Identify which cell holds the provided text, then report its (X, Y) central coordinate. 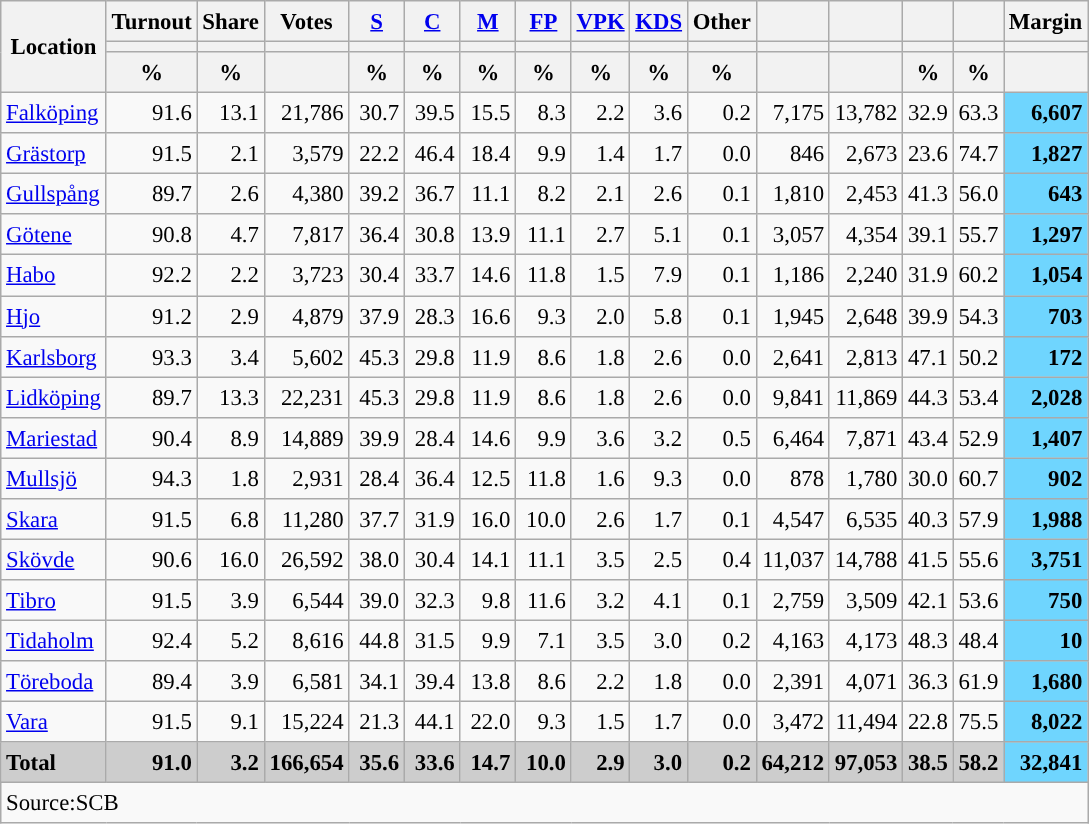
Vara (54, 722)
2,391 (792, 682)
4,547 (792, 520)
11,869 (866, 398)
52.9 (978, 438)
21,786 (306, 114)
36.7 (432, 194)
1.6 (600, 478)
7,175 (792, 114)
44.1 (432, 722)
Total (54, 762)
89.4 (152, 682)
9.8 (488, 600)
Tidaholm (54, 640)
4.1 (658, 600)
9.1 (230, 722)
53.4 (978, 398)
30.8 (432, 234)
7,871 (866, 438)
KDS (658, 22)
Mariestad (54, 438)
Hjo (54, 316)
14,889 (306, 438)
21.3 (377, 722)
13.8 (488, 682)
2,641 (792, 356)
2,931 (306, 478)
13,782 (866, 114)
32,841 (1046, 762)
8.9 (230, 438)
18.4 (488, 154)
90.6 (152, 560)
38.0 (377, 560)
Gullspång (54, 194)
32.9 (928, 114)
11,494 (866, 722)
30.0 (928, 478)
31.5 (432, 640)
1.4 (600, 154)
5.1 (658, 234)
5,602 (306, 356)
1,780 (866, 478)
10 (1046, 640)
40.3 (928, 520)
64,212 (792, 762)
2,759 (792, 600)
22,231 (306, 398)
4,380 (306, 194)
6,581 (306, 682)
Töreboda (54, 682)
878 (792, 478)
91.0 (152, 762)
13.1 (230, 114)
15,224 (306, 722)
4,071 (866, 682)
23.6 (928, 154)
13.3 (230, 398)
3,057 (792, 234)
0.5 (722, 438)
91.2 (152, 316)
12.5 (488, 478)
14.7 (488, 762)
36.3 (928, 682)
97,053 (866, 762)
44.3 (928, 398)
37.7 (377, 520)
22.0 (488, 722)
6,464 (792, 438)
60.2 (978, 276)
3,579 (306, 154)
35.6 (377, 762)
7.9 (658, 276)
4.7 (230, 234)
Share (230, 22)
2,673 (866, 154)
91.6 (152, 114)
92.2 (152, 276)
0.4 (722, 560)
63.3 (978, 114)
30.7 (377, 114)
55.7 (978, 234)
Turnout (152, 22)
643 (1046, 194)
2,453 (866, 194)
75.5 (978, 722)
74.7 (978, 154)
33.7 (432, 276)
11,037 (792, 560)
26,592 (306, 560)
22.8 (928, 722)
43.4 (928, 438)
Skara (54, 520)
1,680 (1046, 682)
1,945 (792, 316)
Karlsborg (54, 356)
5.2 (230, 640)
3,723 (306, 276)
39.1 (928, 234)
Source:SCB (544, 804)
37.9 (377, 316)
39.0 (377, 600)
846 (792, 154)
34.1 (377, 682)
172 (1046, 356)
9,841 (792, 398)
3.4 (230, 356)
6,544 (306, 600)
1,297 (1046, 234)
FP (544, 22)
46.4 (432, 154)
1,988 (1046, 520)
1,186 (792, 276)
7,817 (306, 234)
C (432, 22)
8.2 (544, 194)
3,472 (792, 722)
53.6 (978, 600)
1,810 (792, 194)
8,616 (306, 640)
2,240 (866, 276)
47.1 (928, 356)
Lidköping (54, 398)
48.3 (928, 640)
5.8 (658, 316)
57.9 (978, 520)
2,028 (1046, 398)
Margin (1046, 22)
14,788 (866, 560)
3,509 (866, 600)
38.5 (928, 762)
Other (722, 22)
32.3 (432, 600)
16.6 (488, 316)
28.3 (432, 316)
Habo (54, 276)
2,813 (866, 356)
Götene (54, 234)
1,054 (1046, 276)
39.4 (432, 682)
44.8 (377, 640)
42.1 (928, 600)
166,654 (306, 762)
6,607 (1046, 114)
M (488, 22)
56.0 (978, 194)
4,173 (866, 640)
55.6 (978, 560)
11.6 (544, 600)
48.4 (978, 640)
15.5 (488, 114)
Mullsjö (54, 478)
39.2 (377, 194)
58.2 (978, 762)
3,751 (1046, 560)
4,163 (792, 640)
6,535 (866, 520)
94.3 (152, 478)
90.8 (152, 234)
13.9 (488, 234)
4,354 (866, 234)
Grästorp (54, 154)
902 (1046, 478)
14.1 (488, 560)
33.6 (432, 762)
Skövde (54, 560)
VPK (600, 22)
8,022 (1046, 722)
6.8 (230, 520)
8.3 (544, 114)
2.0 (600, 316)
60.7 (978, 478)
22.2 (377, 154)
1,407 (1046, 438)
750 (1046, 600)
54.3 (978, 316)
703 (1046, 316)
S (377, 22)
2.7 (600, 234)
93.3 (152, 356)
50.2 (978, 356)
2.5 (658, 560)
Falköping (54, 114)
Location (54, 47)
Tibro (54, 600)
7.1 (544, 640)
41.3 (928, 194)
2,648 (866, 316)
39.5 (432, 114)
41.5 (928, 560)
Votes (306, 22)
92.4 (152, 640)
61.9 (978, 682)
4,879 (306, 316)
11,280 (306, 520)
90.4 (152, 438)
1,827 (1046, 154)
